From the cell containing the given text, extract its center point as (X, Y) coordinate. 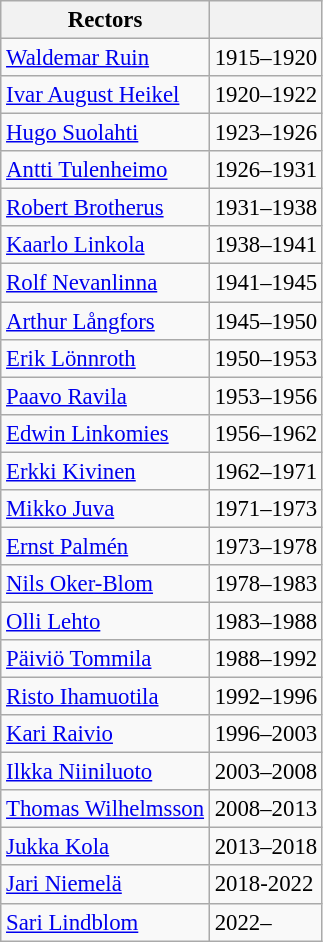
Rolf Nevanlinna (106, 283)
2008–2013 (266, 809)
2013–2018 (266, 847)
Sari Lindblom (106, 922)
Paavo Ravila (106, 396)
Arthur Långfors (106, 321)
Hugo Suolahti (106, 133)
2018-2022 (266, 885)
1956–1962 (266, 433)
Risto Ihamuotila (106, 697)
Ivar August Heikel (106, 95)
Olli Lehto (106, 621)
2003–2008 (266, 772)
1923–1926 (266, 133)
1971–1973 (266, 509)
Päiviö Tommila (106, 659)
Thomas Wilhelmsson (106, 809)
Mikko Juva (106, 509)
1926–1931 (266, 170)
1988–1992 (266, 659)
Rectors (106, 20)
1920–1922 (266, 95)
1931–1938 (266, 208)
2022– (266, 922)
1992–1996 (266, 697)
Robert Brotherus (106, 208)
1983–1988 (266, 621)
1945–1950 (266, 321)
1915–1920 (266, 58)
Kaarlo Linkola (106, 245)
1941–1945 (266, 283)
Jari Niemelä (106, 885)
Erkki Kivinen (106, 471)
Antti Tulenheimo (106, 170)
1996–2003 (266, 734)
1962–1971 (266, 471)
Waldemar Ruin (106, 58)
Ernst Palmén (106, 546)
Ilkka Niiniluoto (106, 772)
1938–1941 (266, 245)
Nils Oker-Blom (106, 584)
Erik Lönnroth (106, 358)
Kari Raivio (106, 734)
1978–1983 (266, 584)
1953–1956 (266, 396)
1950–1953 (266, 358)
Jukka Kola (106, 847)
Edwin Linkomies (106, 433)
1973–1978 (266, 546)
